Detect which cell encompasses the target text, then output its [X, Y] center coordinate. 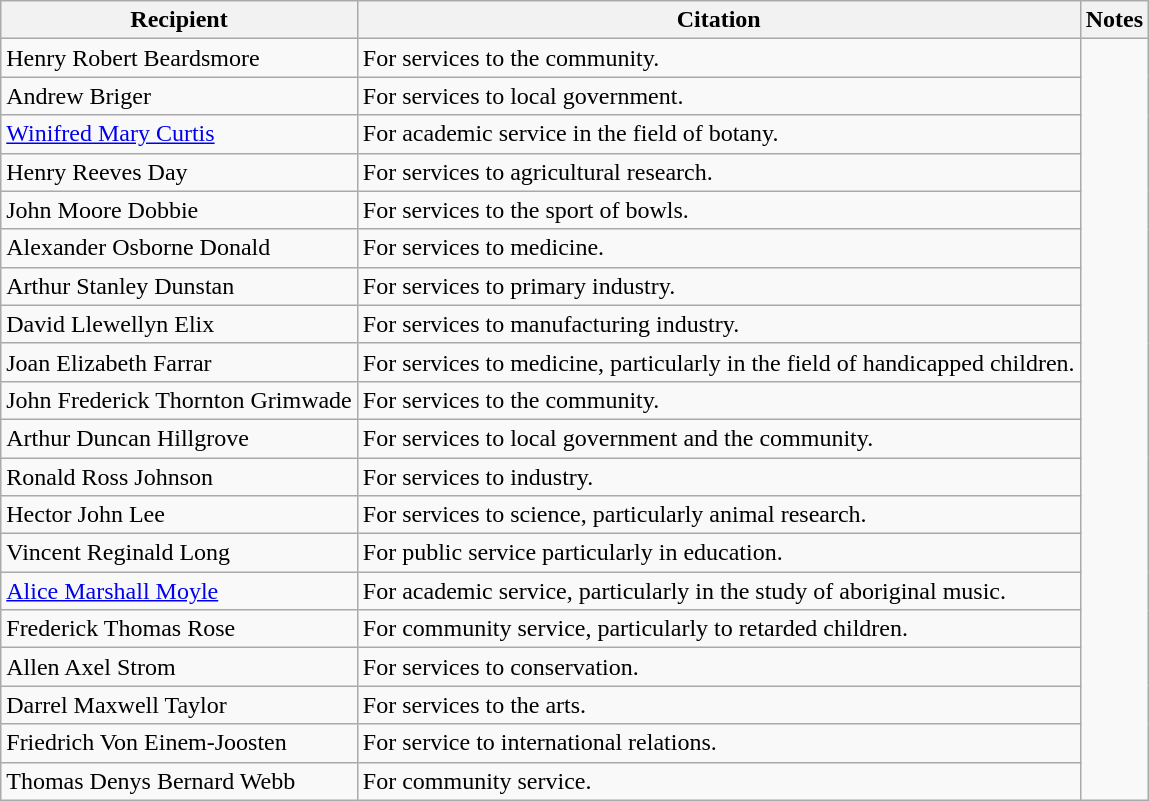
For services to primary industry. [718, 286]
For services to manufacturing industry. [718, 324]
Notes [1114, 20]
For services to conservation. [718, 667]
For service to international relations. [718, 743]
David Llewellyn Elix [180, 324]
For academic service, particularly in the study of aboriginal music. [718, 591]
Alexander Osborne Donald [180, 248]
Recipient [180, 20]
Winifred Mary Curtis [180, 134]
For services to medicine, particularly in the field of handicapped children. [718, 362]
For services to local government. [718, 96]
For services to local government and the community. [718, 438]
For academic service in the field of botany. [718, 134]
For public service particularly in education. [718, 553]
Hector John Lee [180, 515]
For services to medicine. [718, 248]
For community service. [718, 781]
Alice Marshall Moyle [180, 591]
John Moore Dobbie [180, 210]
Arthur Duncan Hillgrove [180, 438]
Henry Reeves Day [180, 172]
For services to the arts. [718, 705]
Vincent Reginald Long [180, 553]
Citation [718, 20]
For services to the sport of bowls. [718, 210]
For services to industry. [718, 477]
Friedrich Von Einem-Joosten [180, 743]
Andrew Briger [180, 96]
Allen Axel Strom [180, 667]
Arthur Stanley Dunstan [180, 286]
Ronald Ross Johnson [180, 477]
Darrel Maxwell Taylor [180, 705]
For services to science, particularly animal research. [718, 515]
John Frederick Thornton Grimwade [180, 400]
Frederick Thomas Rose [180, 629]
Henry Robert Beardsmore [180, 58]
For services to agricultural research. [718, 172]
Joan Elizabeth Farrar [180, 362]
Thomas Denys Bernard Webb [180, 781]
For community service, particularly to retarded children. [718, 629]
